Detect which cell encompasses the target text, then output its (x, y) center coordinate. 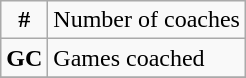
GC (24, 58)
Number of coaches (147, 20)
Games coached (147, 58)
# (24, 20)
